Find where the given text appears and provide that cell's center as (X, Y) coordinate. 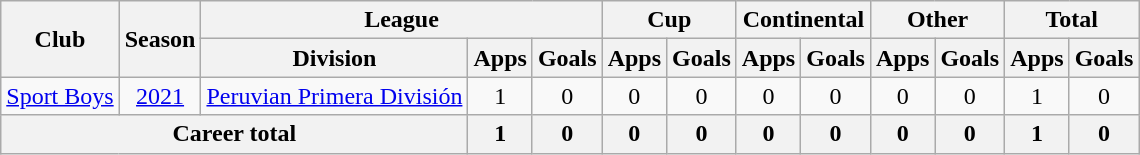
Season (160, 39)
League (402, 20)
Total (1072, 20)
2021 (160, 96)
Continental (803, 20)
Other (937, 20)
Club (60, 39)
Sport Boys (60, 96)
Peruvian Primera División (334, 96)
Career total (234, 134)
Division (334, 58)
Cup (669, 20)
